Find where the given text appears and provide that cell's center as (X, Y) coordinate. 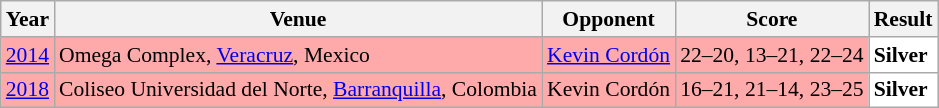
Score (772, 19)
Opponent (608, 19)
2014 (28, 55)
16–21, 21–14, 23–25 (772, 90)
Year (28, 19)
Result (904, 19)
Venue (298, 19)
Omega Complex, Veracruz, Mexico (298, 55)
22–20, 13–21, 22–24 (772, 55)
Coliseo Universidad del Norte, Barranquilla, Colombia (298, 90)
2018 (28, 90)
